Capture the cell that displays the provided text and extract its (X, Y) central coordinate. 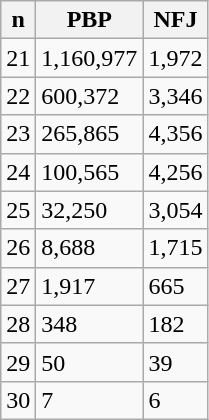
665 (176, 286)
30 (18, 400)
22 (18, 96)
39 (176, 362)
24 (18, 172)
NFJ (176, 20)
23 (18, 134)
PBP (90, 20)
1,917 (90, 286)
4,256 (176, 172)
348 (90, 324)
100,565 (90, 172)
1,160,977 (90, 58)
21 (18, 58)
1,972 (176, 58)
6 (176, 400)
32,250 (90, 210)
n (18, 20)
7 (90, 400)
26 (18, 248)
28 (18, 324)
50 (90, 362)
3,054 (176, 210)
600,372 (90, 96)
265,865 (90, 134)
8,688 (90, 248)
4,356 (176, 134)
29 (18, 362)
27 (18, 286)
1,715 (176, 248)
3,346 (176, 96)
25 (18, 210)
182 (176, 324)
